Return (x, y) of the center of cell containing provided text 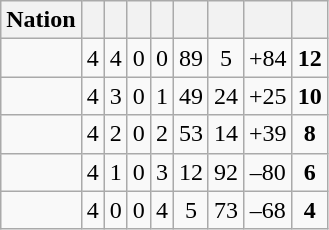
10 (310, 96)
Nation (41, 20)
+39 (268, 134)
6 (310, 172)
+84 (268, 58)
92 (226, 172)
89 (190, 58)
73 (226, 210)
8 (310, 134)
–80 (268, 172)
24 (226, 96)
–68 (268, 210)
14 (226, 134)
53 (190, 134)
49 (190, 96)
+25 (268, 96)
